Determine the (x, y) coordinate at the center of the cell enclosing the given text.  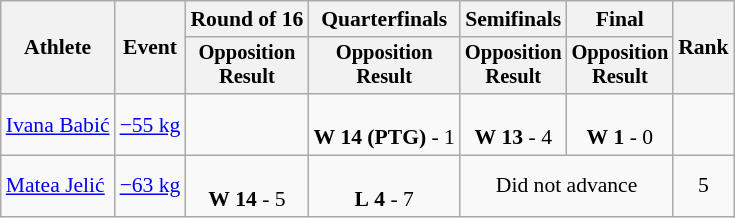
Quarterfinals (384, 19)
Round of 16 (246, 19)
Did not advance (566, 186)
W 14 (PTG) - 1 (384, 124)
L 4 - 7 (384, 186)
W 1 - 0 (620, 124)
Matea Jelić (58, 186)
−55 kg (150, 124)
Event (150, 48)
5 (704, 186)
Ivana Babić (58, 124)
Final (620, 19)
Semifinals (514, 19)
W 13 - 4 (514, 124)
Rank (704, 48)
Athlete (58, 48)
W 14 - 5 (246, 186)
−63 kg (150, 186)
